Detect which cell encompasses the target text, then output its [x, y] center coordinate. 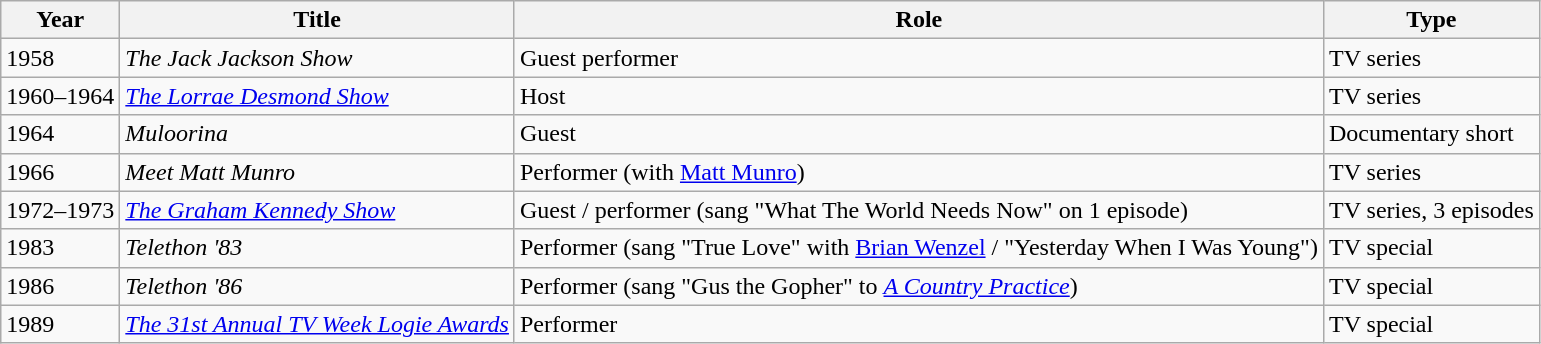
Year [60, 20]
Host [918, 96]
TV series, 3 episodes [1431, 210]
Muloorina [318, 134]
The 31st Annual TV Week Logie Awards [318, 324]
The Jack Jackson Show [318, 58]
Telethon '83 [318, 248]
Guest / performer (sang "What The World Needs Now" on 1 episode) [918, 210]
1983 [60, 248]
1960–1964 [60, 96]
Performer [918, 324]
Guest performer [918, 58]
Type [1431, 20]
Performer (sang "Gus the Gopher" to A Country Practice) [918, 286]
1986 [60, 286]
1972–1973 [60, 210]
Meet Matt Munro [318, 172]
Performer (sang "True Love" with Brian Wenzel / "Yesterday When I Was Young") [918, 248]
Telethon '86 [318, 286]
1964 [60, 134]
Title [318, 20]
Documentary short [1431, 134]
Performer (with Matt Munro) [918, 172]
Role [918, 20]
The Graham Kennedy Show [318, 210]
1966 [60, 172]
1958 [60, 58]
Guest [918, 134]
1989 [60, 324]
The Lorrae Desmond Show [318, 96]
